From the cell containing the given text, extract its center point as (X, Y) coordinate. 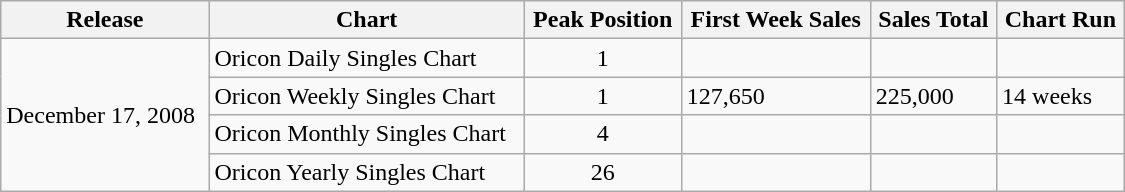
Oricon Daily Singles Chart (366, 58)
Oricon Yearly Singles Chart (366, 172)
225,000 (933, 96)
26 (602, 172)
Oricon Weekly Singles Chart (366, 96)
14 weeks (1061, 96)
Oricon Monthly Singles Chart (366, 134)
First Week Sales (776, 20)
Sales Total (933, 20)
December 17, 2008 (105, 115)
Chart Run (1061, 20)
Peak Position (602, 20)
Chart (366, 20)
4 (602, 134)
Release (105, 20)
127,650 (776, 96)
